Identify which cell holds the provided text, then report its (X, Y) central coordinate. 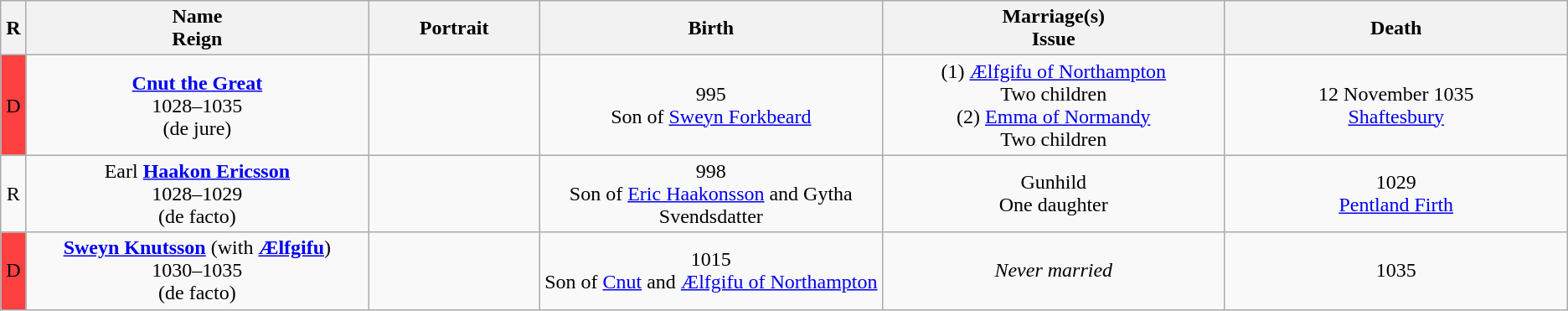
12 November 1035Shaftesbury (1395, 106)
Never married (1054, 271)
Portrait (454, 29)
Sweyn Knutsson (with Ælfgifu)1030–1035(de facto) (198, 271)
(1) Ælfgifu of NorthamptonTwo children(2) Emma of NormandyTwo children (1054, 106)
Earl Haakon Ericsson1028–1029(de facto) (198, 194)
1035 (1395, 271)
995Son of Sweyn Forkbeard (710, 106)
Death (1395, 29)
Birth (710, 29)
GunhildOne daughter (1054, 194)
NameReign (198, 29)
1029Pentland Firth (1395, 194)
Cnut the Great1028–1035(de jure) (198, 106)
998Son of Eric Haakonsson and Gytha Svendsdatter (710, 194)
1015Son of Cnut and Ælfgifu of Northampton (710, 271)
Marriage(s)Issue (1054, 29)
